Detect which cell encompasses the target text, then output its (X, Y) center coordinate. 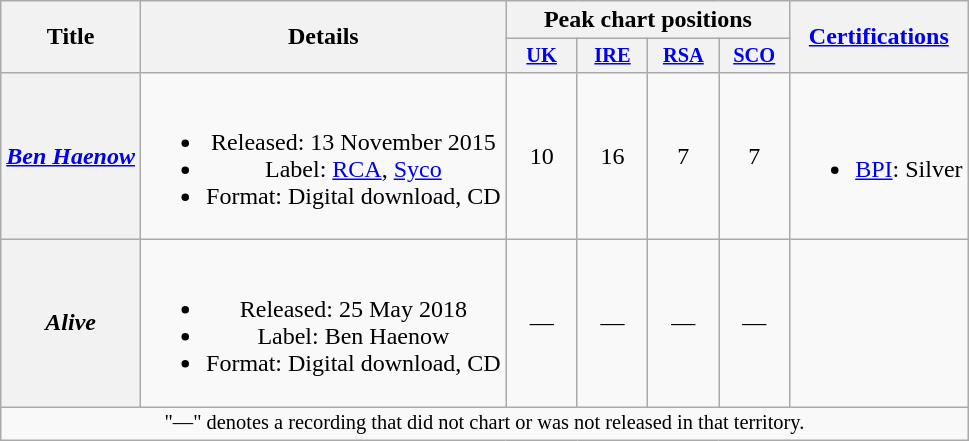
BPI: Silver (879, 156)
SCO (754, 56)
Peak chart positions (648, 20)
Released: 13 November 2015Label: RCA, SycoFormat: Digital download, CD (324, 156)
Ben Haenow (71, 156)
Certifications (879, 37)
UK (542, 56)
"—" denotes a recording that did not chart or was not released in that territory. (484, 424)
RSA (684, 56)
10 (542, 156)
Details (324, 37)
Title (71, 37)
IRE (612, 56)
16 (612, 156)
Released: 25 May 2018Label: Ben HaenowFormat: Digital download, CD (324, 324)
Alive (71, 324)
